For the text-containing cell, return its midpoint in (X, Y) coordinate format. 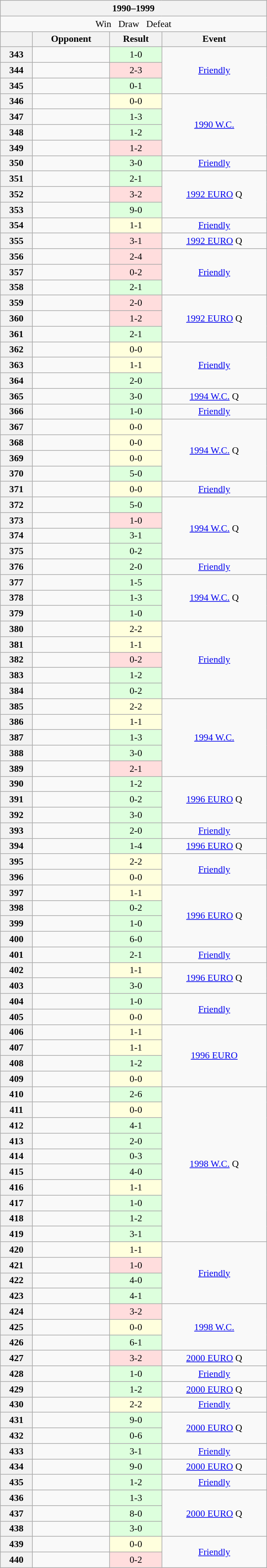
391 (17, 800)
440 (17, 1560)
419 (17, 1234)
366 (17, 412)
1-5 (136, 582)
6-0 (136, 939)
367 (17, 427)
356 (17, 257)
407 (17, 1048)
358 (17, 287)
393 (17, 831)
363 (17, 365)
394 (17, 846)
432 (17, 1436)
404 (17, 1001)
417 (17, 1203)
370 (17, 474)
383 (17, 676)
379 (17, 614)
434 (17, 1467)
381 (17, 645)
369 (17, 458)
375 (17, 551)
401 (17, 955)
Event (214, 39)
405 (17, 1017)
1990–1999 (133, 8)
406 (17, 1032)
429 (17, 1389)
420 (17, 1250)
376 (17, 567)
1-4 (136, 846)
382 (17, 660)
392 (17, 815)
425 (17, 1327)
1998 W.C. Q (214, 1164)
357 (17, 272)
410 (17, 1095)
400 (17, 939)
396 (17, 877)
386 (17, 722)
411 (17, 1110)
423 (17, 1296)
418 (17, 1219)
389 (17, 769)
409 (17, 1079)
413 (17, 1141)
435 (17, 1483)
372 (17, 505)
350 (17, 163)
0-3 (136, 1156)
395 (17, 862)
388 (17, 753)
352 (17, 195)
2-6 (136, 1095)
8-0 (136, 1514)
414 (17, 1156)
430 (17, 1405)
1990 W.C. (214, 125)
422 (17, 1281)
Win Draw Defeat (133, 24)
397 (17, 893)
364 (17, 381)
399 (17, 924)
353 (17, 210)
349 (17, 148)
1994 W.C. (214, 737)
437 (17, 1514)
387 (17, 738)
380 (17, 629)
344 (17, 71)
2-3 (136, 71)
351 (17, 179)
412 (17, 1125)
354 (17, 226)
1996 EURO (214, 1055)
346 (17, 101)
427 (17, 1358)
355 (17, 241)
348 (17, 132)
1998 W.C. (214, 1328)
371 (17, 490)
403 (17, 986)
0-1 (136, 86)
426 (17, 1343)
Result (136, 39)
438 (17, 1529)
359 (17, 303)
421 (17, 1265)
361 (17, 334)
368 (17, 443)
Opponent (71, 39)
436 (17, 1498)
384 (17, 691)
415 (17, 1172)
373 (17, 520)
360 (17, 319)
433 (17, 1451)
385 (17, 706)
431 (17, 1420)
439 (17, 1544)
398 (17, 908)
390 (17, 784)
365 (17, 396)
6-1 (136, 1343)
408 (17, 1064)
416 (17, 1188)
378 (17, 598)
0-6 (136, 1436)
374 (17, 536)
343 (17, 55)
347 (17, 117)
377 (17, 582)
345 (17, 86)
402 (17, 970)
428 (17, 1374)
2-4 (136, 257)
424 (17, 1312)
362 (17, 350)
